Extract the [X, Y] coordinate from the center of the cell holding the provided text.  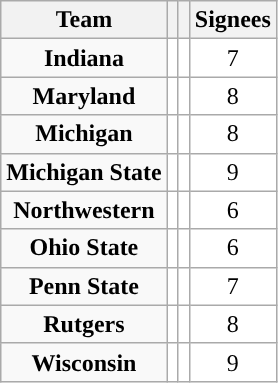
Signees [232, 20]
Northwestern [84, 210]
Michigan State [84, 172]
Ohio State [84, 248]
Penn State [84, 286]
Team [84, 20]
Indiana [84, 58]
Maryland [84, 96]
Michigan [84, 134]
Rutgers [84, 324]
Wisconsin [84, 362]
